Locate the cell with the specified text and output its [x, y] center coordinate. 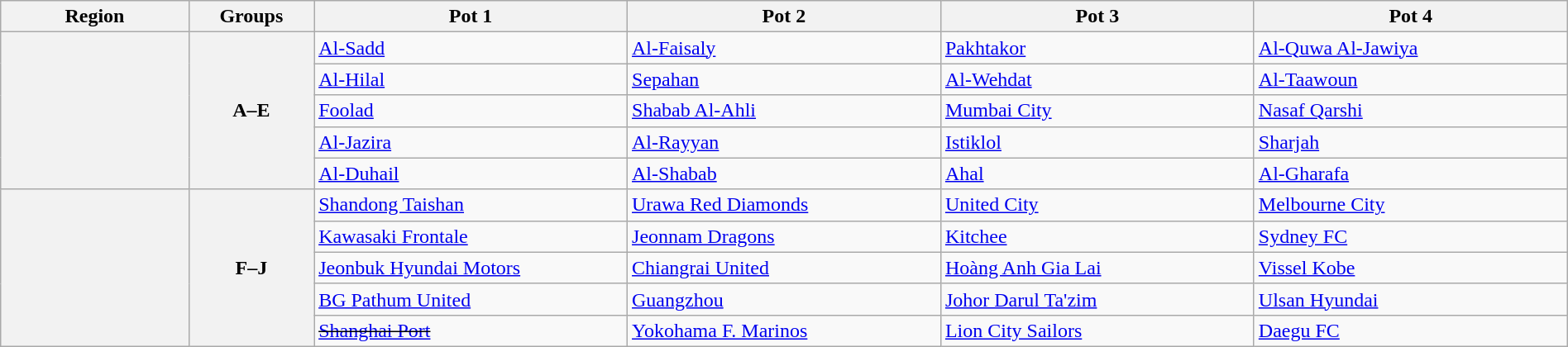
Melbourne City [1411, 205]
Al-Sadd [471, 48]
Jeonbuk Hyundai Motors [471, 268]
Kawasaki Frontale [471, 236]
Ahal [1097, 173]
Pot 3 [1097, 17]
Pakhtakor [1097, 48]
Nasaf Qarshi [1411, 111]
Shabab Al-Ahli [784, 111]
Al-Wehdat [1097, 79]
Ulsan Hyundai [1411, 299]
Guangzhou [784, 299]
Sepahan [784, 79]
Al-Gharafa [1411, 173]
Istiklol [1097, 142]
Jeonnam Dragons [784, 236]
Al-Jazira [471, 142]
Vissel Kobe [1411, 268]
Pot 1 [471, 17]
A–E [251, 111]
Yokohama F. Marinos [784, 330]
Shanghai Port [471, 330]
United City [1097, 205]
Urawa Red Diamonds [784, 205]
Pot 4 [1411, 17]
Al-Quwa Al-Jawiya [1411, 48]
Daegu FC [1411, 330]
Al-Duhail [471, 173]
Shandong Taishan [471, 205]
Al-Rayyan [784, 142]
Mumbai City [1097, 111]
Hoàng Anh Gia Lai [1097, 268]
Foolad [471, 111]
BG Pathum United [471, 299]
Johor Darul Ta'zim [1097, 299]
F–J [251, 268]
Sharjah [1411, 142]
Pot 2 [784, 17]
Sydney FC [1411, 236]
Al-Hilal [471, 79]
Lion City Sailors [1097, 330]
Al-Shabab [784, 173]
Chiangrai United [784, 268]
Region [94, 17]
Kitchee [1097, 236]
Al-Faisaly [784, 48]
Al-Taawoun [1411, 79]
Groups [251, 17]
